Find where the given text appears and provide that cell's center as (X, Y) coordinate. 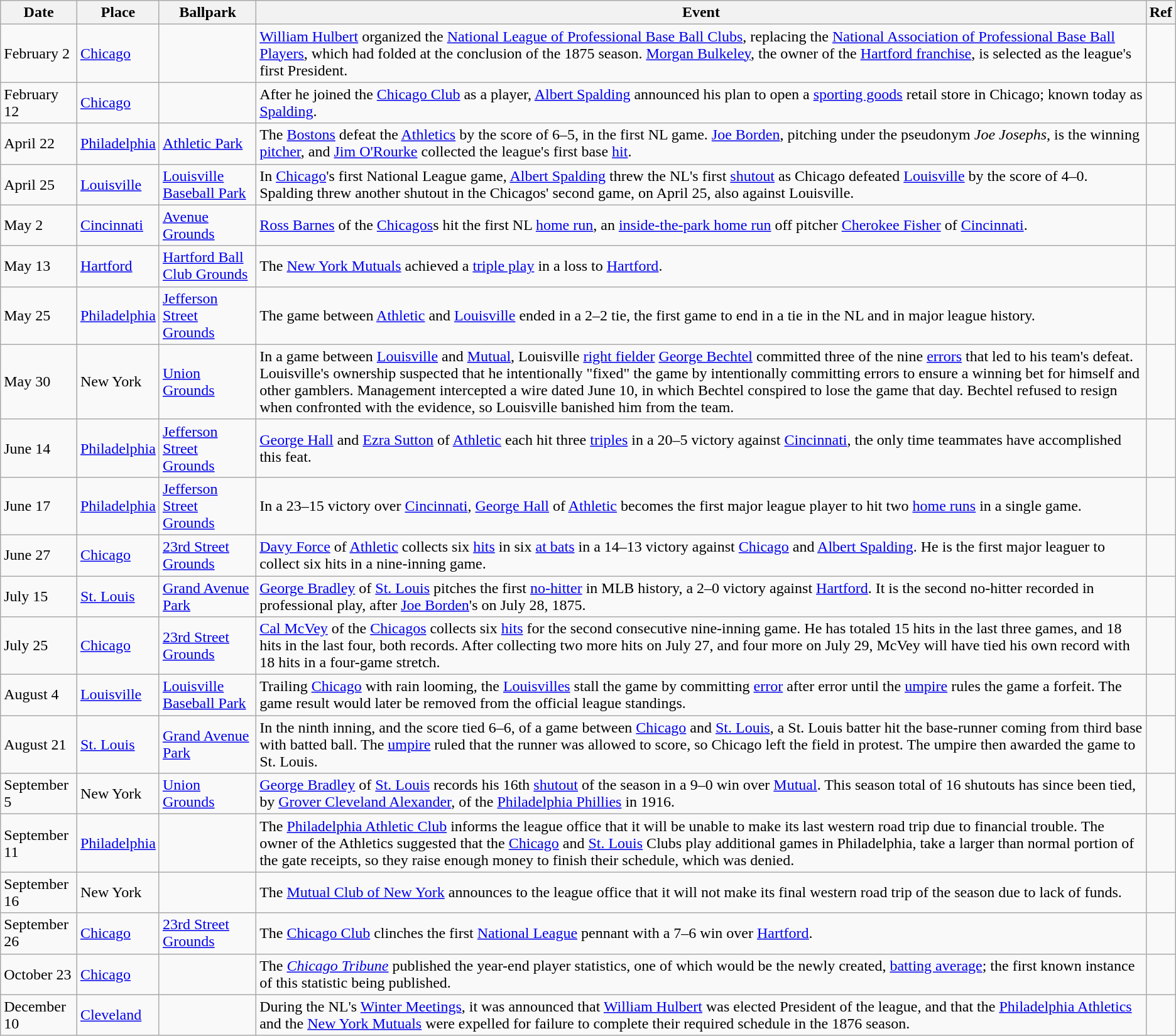
Cincinnati (118, 225)
June 27 (39, 555)
July 25 (39, 646)
September 11 (39, 843)
April 22 (39, 143)
July 15 (39, 596)
The Mutual Club of New York announces to the league office that it will not make its final western road trip of the season due to lack of funds. (701, 892)
December 10 (39, 1015)
Cleveland (118, 1015)
February 12 (39, 103)
April 25 (39, 185)
May 13 (39, 266)
Avenue Grounds (207, 225)
Athletic Park (207, 143)
The game between Athletic and Louisville ended in a 2–2 tie, the first game to end in a tie in the NL and in major league history. (701, 315)
May 25 (39, 315)
Ref (1161, 13)
May 30 (39, 382)
August 4 (39, 695)
The Chicago Club clinches the first National League pennant with a 7–6 win over Hartford. (701, 934)
Date (39, 13)
June 14 (39, 448)
In a 23–15 victory over Cincinnati, George Hall of Athletic becomes the first major league player to hit two home runs in a single game. (701, 506)
February 2 (39, 53)
Hartford (118, 266)
September 5 (39, 794)
Event (701, 13)
August 21 (39, 744)
Place (118, 13)
Ballpark (207, 13)
September 26 (39, 934)
May 2 (39, 225)
June 17 (39, 506)
September 16 (39, 892)
October 23 (39, 974)
Ross Barnes of the Chicagoss hit the first NL home run, an inside-the-park home run off pitcher Cherokee Fisher of Cincinnati. (701, 225)
Hartford Ball Club Grounds (207, 266)
The New York Mutuals achieved a triple play in a loss to Hartford. (701, 266)
